Return (X, Y) of the center of cell containing provided text 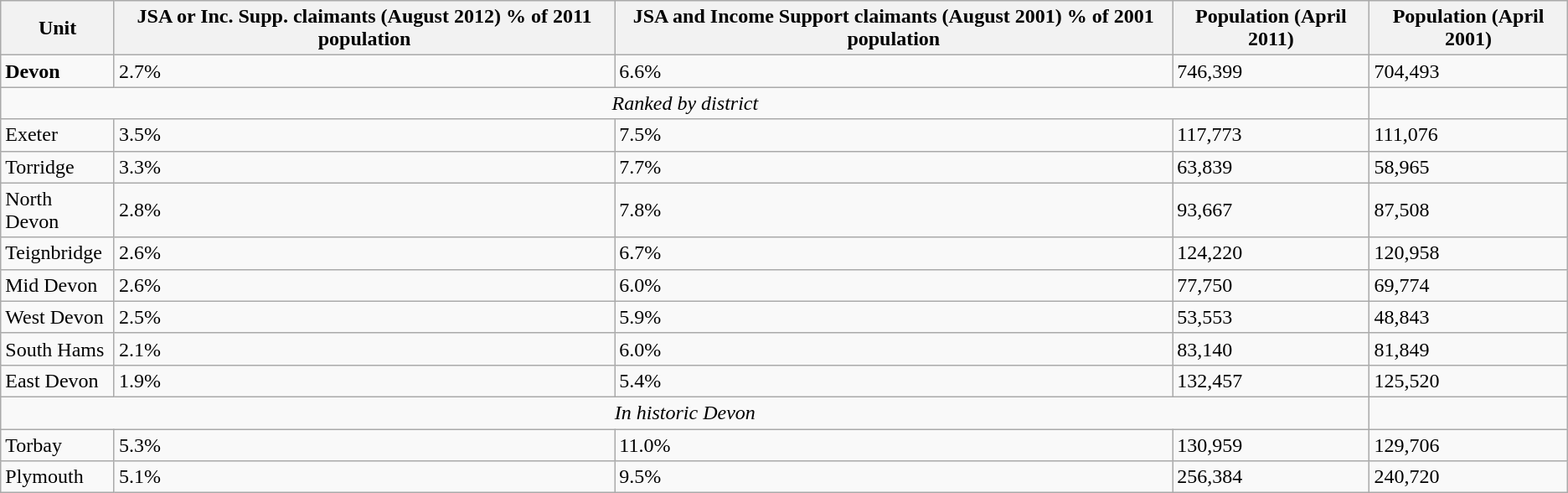
58,965 (1468, 167)
3.3% (364, 167)
111,076 (1468, 135)
69,774 (1468, 285)
West Devon (58, 317)
Unit (58, 29)
JSA and Income Support claimants (August 2001) % of 2001 population (894, 29)
Devon (58, 71)
83,140 (1271, 349)
53,553 (1271, 317)
Torbay (58, 445)
7.8% (894, 210)
256,384 (1271, 477)
5.1% (364, 477)
129,706 (1468, 445)
Ranked by district (685, 103)
5.4% (894, 381)
Mid Devon (58, 285)
124,220 (1271, 253)
Plymouth (58, 477)
3.5% (364, 135)
South Hams (58, 349)
240,720 (1468, 477)
77,750 (1271, 285)
1.9% (364, 381)
48,843 (1468, 317)
120,958 (1468, 253)
2.1% (364, 349)
117,773 (1271, 135)
87,508 (1468, 210)
Teignbridge (58, 253)
7.5% (894, 135)
Population (April 2001) (1468, 29)
2.5% (364, 317)
2.8% (364, 210)
704,493 (1468, 71)
746,399 (1271, 71)
Torridge (58, 167)
130,959 (1271, 445)
Population (April 2011) (1271, 29)
East Devon (58, 381)
93,667 (1271, 210)
125,520 (1468, 381)
2.7% (364, 71)
132,457 (1271, 381)
5.3% (364, 445)
5.9% (894, 317)
6.6% (894, 71)
JSA or Inc. Supp. claimants (August 2012) % of 2011 population (364, 29)
11.0% (894, 445)
Exeter (58, 135)
In historic Devon (685, 413)
63,839 (1271, 167)
81,849 (1468, 349)
North Devon (58, 210)
6.7% (894, 253)
7.7% (894, 167)
9.5% (894, 477)
